Determine the (x, y) coordinate at the center of the cell enclosing the given text.  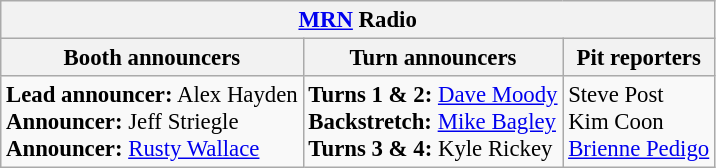
MRN Radio (358, 20)
Steve PostKim CoonBrienne Pedigo (639, 122)
Turns 1 & 2: Dave MoodyBackstretch: Mike BagleyTurns 3 & 4: Kyle Rickey (433, 122)
Turn announcers (433, 58)
Lead announcer: Alex HaydenAnnouncer: Jeff StriegleAnnouncer: Rusty Wallace (152, 122)
Booth announcers (152, 58)
Pit reporters (639, 58)
